Find where the given text appears and provide that cell's center as [x, y] coordinate. 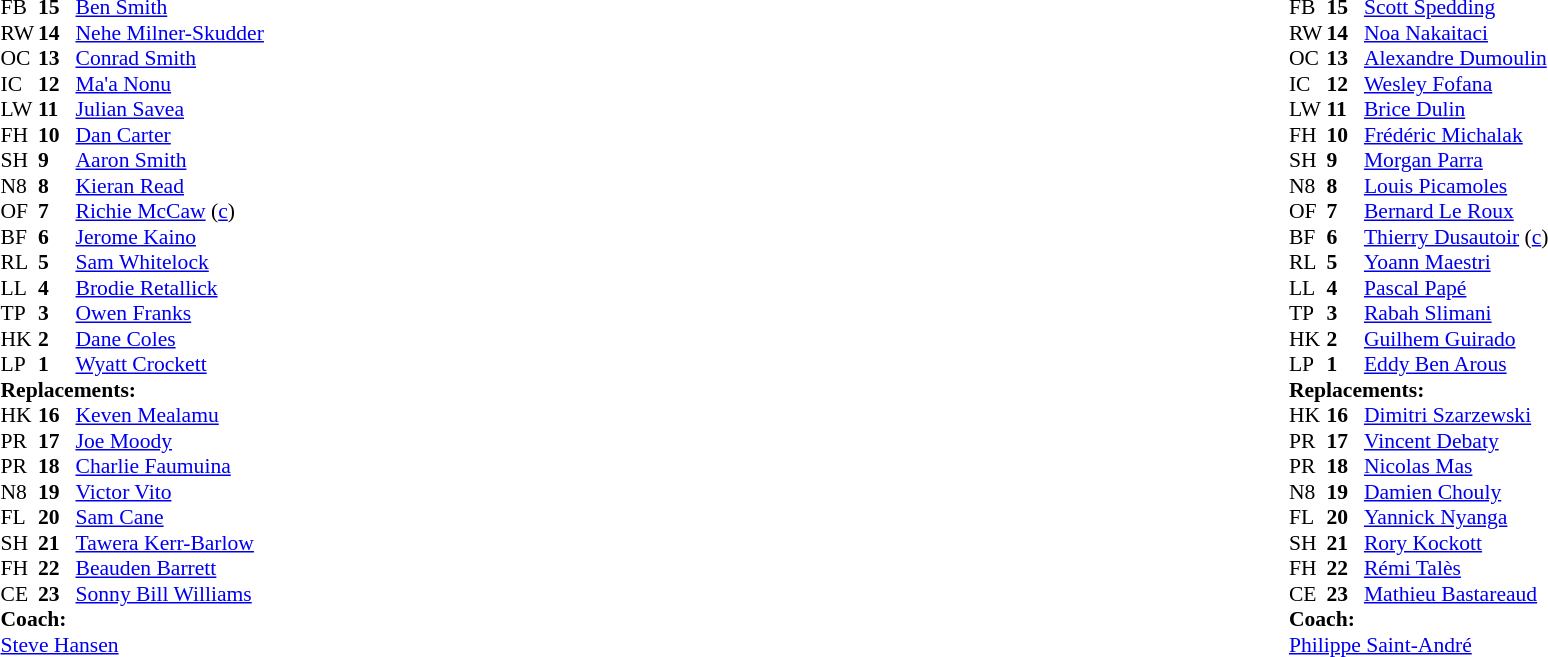
Replacements: [132, 390]
Beauden Barrett [170, 569]
Owen Franks [170, 313]
Richie McCaw (c) [170, 211]
Aaron Smith [170, 161]
Wyatt Crockett [170, 365]
Tawera Kerr-Barlow [170, 543]
Kieran Read [170, 186]
Charlie Faumuina [170, 467]
Julian Savea [170, 109]
Dan Carter [170, 135]
Nehe Milner-Skudder [170, 33]
Joe Moody [170, 441]
Keven Mealamu [170, 415]
Dane Coles [170, 339]
Jerome Kaino [170, 237]
Conrad Smith [170, 59]
Ma'a Nonu [170, 84]
Sam Cane [170, 517]
Victor Vito [170, 492]
Brodie Retallick [170, 288]
Sonny Bill Williams [170, 594]
Sam Whitelock [170, 263]
Coach: [132, 619]
